Search for the cell housing the specified text and yield its (X, Y) center coordinate. 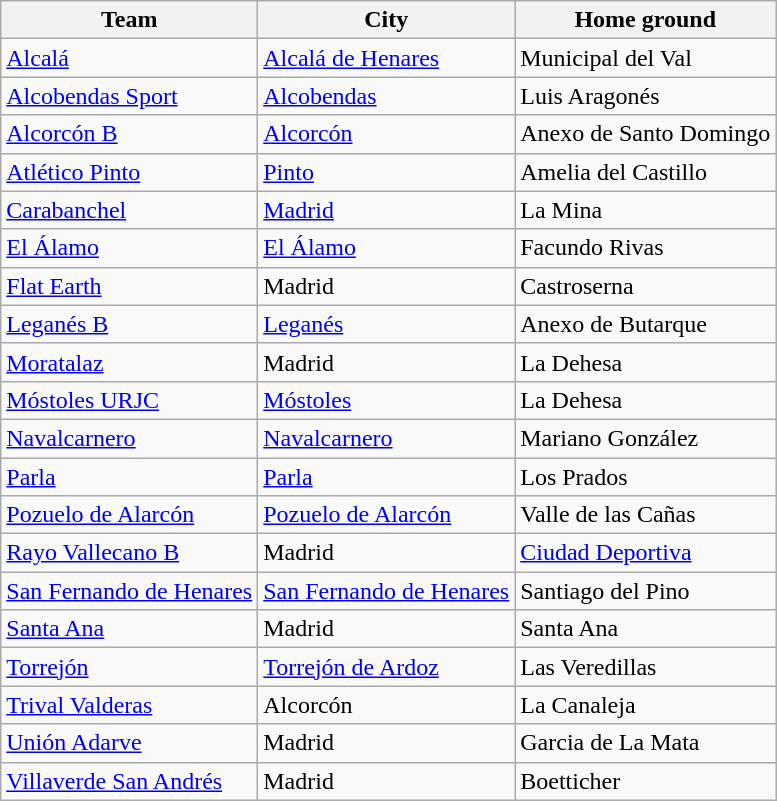
Leganés B (130, 324)
Municipal del Val (646, 58)
Trival Valderas (130, 705)
Flat Earth (130, 286)
Villaverde San Andrés (130, 781)
Mariano González (646, 438)
City (386, 20)
Atlético Pinto (130, 172)
La Canaleja (646, 705)
Torrejón de Ardoz (386, 667)
Boetticher (646, 781)
Valle de las Cañas (646, 515)
Anexo de Santo Domingo (646, 134)
Unión Adarve (130, 743)
Santiago del Pino (646, 591)
Castroserna (646, 286)
Ciudad Deportiva (646, 553)
Torrejón (130, 667)
Alcorcón B (130, 134)
Alcobendas Sport (130, 96)
Amelia del Castillo (646, 172)
Luis Aragonés (646, 96)
Alcalá de Henares (386, 58)
Rayo Vallecano B (130, 553)
Anexo de Butarque (646, 324)
Móstoles URJC (130, 400)
Pinto (386, 172)
Garcia de La Mata (646, 743)
Carabanchel (130, 210)
Los Prados (646, 477)
Alcobendas (386, 96)
Moratalaz (130, 362)
Leganés (386, 324)
Las Veredillas (646, 667)
Facundo Rivas (646, 248)
Home ground (646, 20)
Móstoles (386, 400)
Team (130, 20)
La Mina (646, 210)
Alcalá (130, 58)
